From the cell containing the given text, extract its center point as (x, y) coordinate. 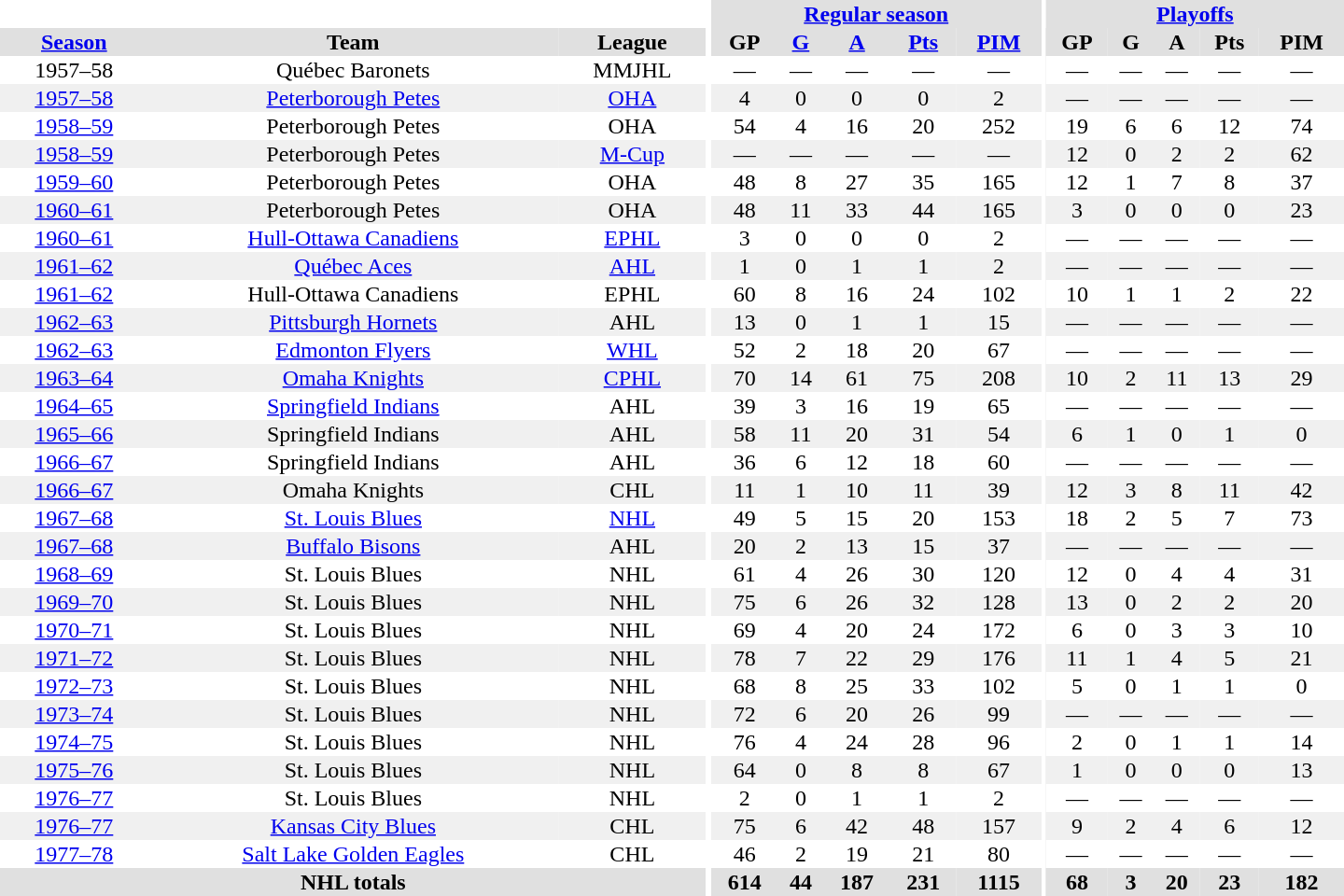
28 (924, 742)
120 (999, 574)
35 (924, 182)
Playoffs (1195, 14)
36 (745, 462)
172 (999, 630)
1965–66 (75, 434)
Edmonton Flyers (353, 350)
30 (924, 574)
1975–76 (75, 770)
Kansas City Blues (353, 826)
46 (745, 854)
252 (999, 126)
65 (999, 406)
27 (857, 182)
99 (999, 714)
73 (1301, 518)
9 (1077, 826)
1970–71 (75, 630)
64 (745, 770)
1973–74 (75, 714)
1964–65 (75, 406)
Team (353, 42)
Salt Lake Golden Eagles (353, 854)
49 (745, 518)
231 (924, 882)
182 (1301, 882)
CPHL (633, 378)
157 (999, 826)
League (633, 42)
52 (745, 350)
Regular season (875, 14)
614 (745, 882)
1974–75 (75, 742)
M-Cup (633, 154)
1969–70 (75, 602)
70 (745, 378)
Buffalo Bisons (353, 546)
74 (1301, 126)
WHL (633, 350)
76 (745, 742)
1971–72 (75, 658)
MMJHL (633, 70)
208 (999, 378)
72 (745, 714)
32 (924, 602)
Season (75, 42)
128 (999, 602)
1963–64 (75, 378)
1959–60 (75, 182)
Pittsburgh Hornets (353, 322)
80 (999, 854)
Québec Baronets (353, 70)
153 (999, 518)
1977–78 (75, 854)
1968–69 (75, 574)
25 (857, 686)
69 (745, 630)
78 (745, 658)
1972–73 (75, 686)
58 (745, 434)
187 (857, 882)
1115 (999, 882)
62 (1301, 154)
176 (999, 658)
96 (999, 742)
NHL totals (353, 882)
Québec Aces (353, 266)
